Return the (X, Y) coordinate for the center point of the cell that contains the specified text.  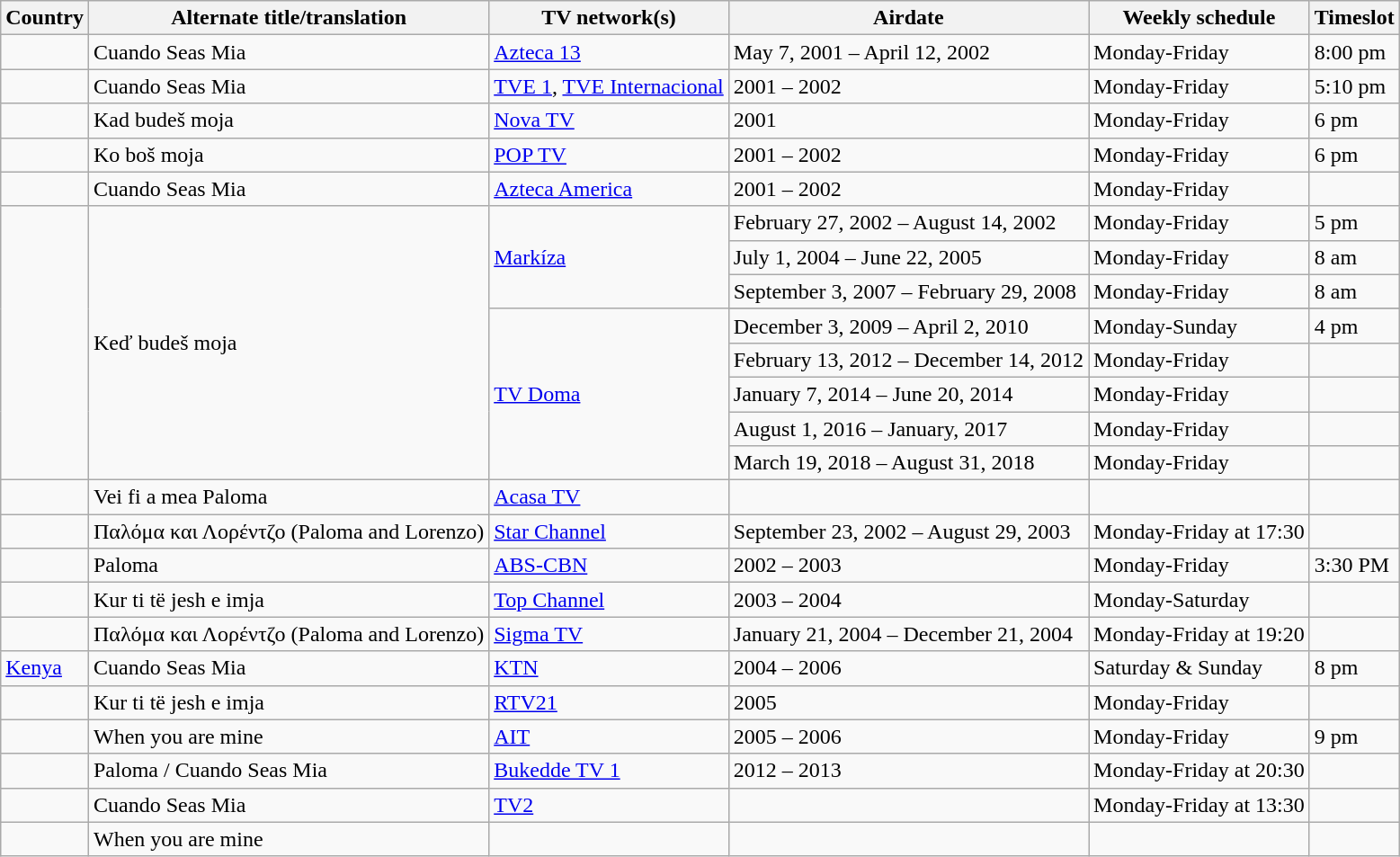
March 19, 2018 – August 31, 2018 (908, 463)
Acasa TV (610, 497)
TV2 (610, 805)
Markíza (610, 257)
KTN (610, 668)
Monday-Friday at 17:30 (1199, 531)
5 pm (1354, 223)
Paloma / Cuando Seas Mia (288, 771)
Nova TV (610, 121)
2004 – 2006 (908, 668)
Weekly schedule (1199, 18)
TV network(s) (610, 18)
9 pm (1354, 736)
Star Channel (610, 531)
September 23, 2002 – August 29, 2003 (908, 531)
Alternate title/translation (288, 18)
Kenya (45, 668)
5:10 pm (1354, 86)
2001 (908, 121)
ABS-CBN (610, 566)
August 1, 2016 – January, 2017 (908, 429)
2005 – 2006 (908, 736)
Top Channel (610, 600)
TVE 1, TVE Internacional (610, 86)
May 7, 2001 – April 12, 2002 (908, 52)
Monday-Friday at 13:30 (1199, 805)
July 1, 2004 – June 22, 2005 (908, 257)
January 7, 2014 – June 20, 2014 (908, 394)
AIT (610, 736)
Timeslot (1354, 18)
January 21, 2004 – December 21, 2004 (908, 634)
Airdate (908, 18)
Monday-Friday at 19:20 (1199, 634)
Saturday & Sunday (1199, 668)
8:00 pm (1354, 52)
February 13, 2012 – December 14, 2012 (908, 360)
Sigma TV (610, 634)
February 27, 2002 – August 14, 2002 (908, 223)
TV Doma (610, 394)
4 pm (1354, 326)
Kad budeš moja (288, 121)
Ko boš moja (288, 155)
Vei fi a mea Paloma (288, 497)
8 pm (1354, 668)
Azteca America (610, 189)
Keď budeš moja (288, 343)
Monday-Sunday (1199, 326)
2003 – 2004 (908, 600)
September 3, 2007 – February 29, 2008 (908, 291)
Bukedde TV 1 (610, 771)
Azteca 13 (610, 52)
POP TV (610, 155)
3:30 PM (1354, 566)
Monday-Friday at 20:30 (1199, 771)
2012 – 2013 (908, 771)
RTV21 (610, 702)
Paloma (288, 566)
2005 (908, 702)
Monday-Saturday (1199, 600)
December 3, 2009 – April 2, 2010 (908, 326)
2002 – 2003 (908, 566)
Country (45, 18)
